Capture the cell that displays the provided text and extract its (X, Y) central coordinate. 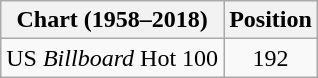
US Billboard Hot 100 (112, 58)
192 (271, 58)
Chart (1958–2018) (112, 20)
Position (271, 20)
